For the text-containing cell, return its midpoint in [x, y] coordinate format. 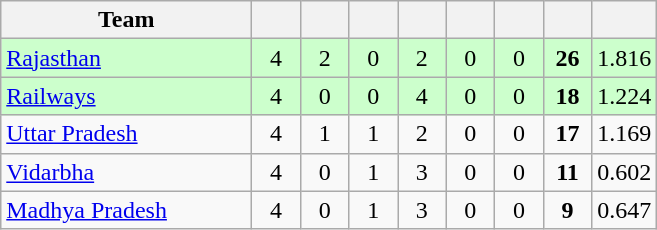
9 [568, 210]
17 [568, 134]
18 [568, 96]
Team [126, 20]
1.224 [624, 96]
Madhya Pradesh [126, 210]
0.647 [624, 210]
11 [568, 172]
1.816 [624, 58]
26 [568, 58]
Vidarbha [126, 172]
Rajasthan [126, 58]
0.602 [624, 172]
Railways [126, 96]
Uttar Pradesh [126, 134]
1.169 [624, 134]
